Find where the given text appears and provide that cell's center as [X, Y] coordinate. 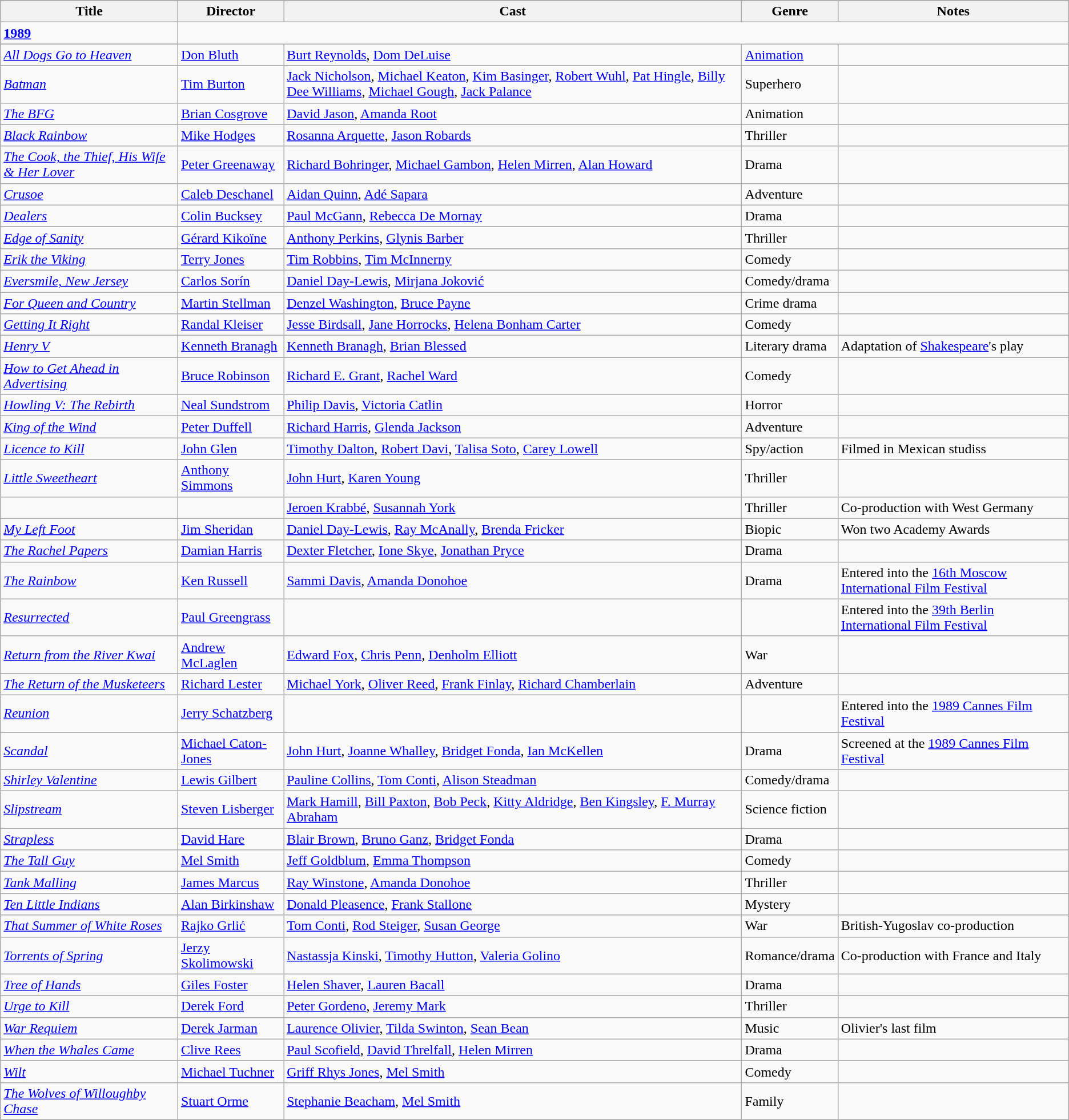
Steven Lisberger [231, 809]
Paul Greengrass [231, 618]
Ray Winstone, Amanda Donohoe [513, 883]
Jim Sheridan [231, 529]
Denzel Washington, Bruce Payne [513, 303]
Spy/action [790, 449]
Shirley Valentine [89, 780]
Tom Conti, Rod Steiger, Susan George [513, 926]
Notes [953, 11]
Co-production with France and Italy [953, 956]
Derek Ford [231, 1006]
Jesse Birdsall, Jane Horrocks, Helena Bonham Carter [513, 325]
All Dogs Go to Heaven [89, 55]
Paul Scofield, David Threlfall, Helen Mirren [513, 1050]
Entered into the 16th Moscow International Film Festival [953, 580]
Edge of Sanity [89, 237]
Rajko Grlić [231, 926]
Ten Little Indians [89, 904]
Jack Nicholson, Michael Keaton, Kim Basinger, Robert Wuhl, Pat Hingle, Billy Dee Williams, Michael Gough, Jack Palance [513, 84]
Scandal [89, 750]
How to Get Ahead in Advertising [89, 376]
King of the Wind [89, 427]
Martin Stellman [231, 303]
Cast [513, 11]
Tank Malling [89, 883]
Bruce Robinson [231, 376]
Michael Tuchner [231, 1071]
David Hare [231, 839]
Crusoe [89, 194]
Return from the River Kwai [89, 654]
Damian Harris [231, 551]
Tim Burton [231, 84]
Randal Kleiser [231, 325]
Wilt [89, 1071]
Laurence Olivier, Tilda Swinton, Sean Bean [513, 1028]
Donald Pleasence, Frank Stallone [513, 904]
Pauline Collins, Tom Conti, Alison Steadman [513, 780]
Jeff Goldblum, Emma Thompson [513, 861]
Richard E. Grant, Rachel Ward [513, 376]
Entered into the 39th Berlin International Film Festival [953, 618]
Aidan Quinn, Adé Sapara [513, 194]
Philip Davis, Victoria Catlin [513, 405]
Literary drama [790, 347]
Olivier's last film [953, 1028]
Kenneth Branagh, Brian Blessed [513, 347]
Dexter Fletcher, Ione Skye, Jonathan Pryce [513, 551]
Terry Jones [231, 259]
Nastassja Kinski, Timothy Hutton, Valeria Golino [513, 956]
The Rachel Papers [89, 551]
Dealers [89, 216]
Stephanie Beacham, Mel Smith [513, 1101]
Mystery [790, 904]
Edward Fox, Chris Penn, Denholm Elliott [513, 654]
Neal Sundstrom [231, 405]
John Glen [231, 449]
Jeroen Krabbé, Susannah York [513, 507]
Black Rainbow [89, 135]
Romance/drama [790, 956]
Erik the Viking [89, 259]
Family [790, 1101]
Superhero [790, 84]
Tim Robbins, Tim McInnerny [513, 259]
Daniel Day-Lewis, Ray McAnally, Brenda Fricker [513, 529]
For Queen and Country [89, 303]
John Hurt, Joanne Whalley, Bridget Fonda, Ian McKellen [513, 750]
The BFG [89, 114]
Filmed in Mexican studiss [953, 449]
Jerzy Skolimowski [231, 956]
Richard Lester [231, 684]
Giles Foster [231, 985]
Jerry Schatzberg [231, 714]
Derek Jarman [231, 1028]
My Left Foot [89, 529]
Tree of Hands [89, 985]
Clive Rees [231, 1050]
Griff Rhys Jones, Mel Smith [513, 1071]
The Tall Guy [89, 861]
Michael Caton-Jones [231, 750]
Blair Brown, Bruno Ganz, Bridget Fonda [513, 839]
Michael York, Oliver Reed, Frank Finlay, Richard Chamberlain [513, 684]
Co-production with West Germany [953, 507]
Brian Cosgrove [231, 114]
Anthony Perkins, Glynis Barber [513, 237]
John Hurt, Karen Young [513, 478]
Sammi Davis, Amanda Donohoe [513, 580]
Rosanna Arquette, Jason Robards [513, 135]
Gérard Kikoïne [231, 237]
Title [89, 11]
Howling V: The Rebirth [89, 405]
Eversmile, New Jersey [89, 281]
Biopic [790, 529]
Mel Smith [231, 861]
Adaptation of Shakespeare's play [953, 347]
When the Whales Came [89, 1050]
Mike Hodges [231, 135]
Henry V [89, 347]
Don Bluth [231, 55]
Lewis Gilbert [231, 780]
Won two Academy Awards [953, 529]
Strapless [89, 839]
Helen Shaver, Lauren Bacall [513, 985]
British-Yugoslav co-production [953, 926]
Screened at the 1989 Cannes Film Festival [953, 750]
That Summer of White Roses [89, 926]
Stuart Orme [231, 1101]
Caleb Deschanel [231, 194]
Richard Bohringer, Michael Gambon, Helen Mirren, Alan Howard [513, 164]
Kenneth Branagh [231, 347]
Licence to Kill [89, 449]
Alan Birkinshaw [231, 904]
Slipstream [89, 809]
Science fiction [790, 809]
War Requiem [89, 1028]
Daniel Day-Lewis, Mirjana Joković [513, 281]
Colin Bucksey [231, 216]
1989 [89, 33]
Mark Hamill, Bill Paxton, Bob Peck, Kitty Aldridge, Ben Kingsley, F. Murray Abraham [513, 809]
Batman [89, 84]
Timothy Dalton, Robert Davi, Talisa Soto, Carey Lowell [513, 449]
James Marcus [231, 883]
Genre [790, 11]
Carlos Sorín [231, 281]
Little Sweetheart [89, 478]
Crime drama [790, 303]
Entered into the 1989 Cannes Film Festival [953, 714]
The Wolves of Willoughby Chase [89, 1101]
Torrents of Spring [89, 956]
Richard Harris, Glenda Jackson [513, 427]
Urge to Kill [89, 1006]
Paul McGann, Rebecca De Mornay [513, 216]
Andrew McLaglen [231, 654]
Ken Russell [231, 580]
Peter Gordeno, Jeremy Mark [513, 1006]
Getting It Right [89, 325]
Director [231, 11]
Peter Greenaway [231, 164]
Reunion [89, 714]
Resurrected [89, 618]
Anthony Simmons [231, 478]
The Return of the Musketeers [89, 684]
Burt Reynolds, Dom DeLuise [513, 55]
The Rainbow [89, 580]
The Cook, the Thief, His Wife & Her Lover [89, 164]
Horror [790, 405]
Music [790, 1028]
Peter Duffell [231, 427]
David Jason, Amanda Root [513, 114]
